Search for the cell housing the specified text and yield its (x, y) center coordinate. 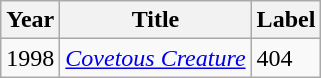
404 (286, 58)
1998 (30, 58)
Covetous Creature (156, 58)
Label (286, 20)
Title (156, 20)
Year (30, 20)
